Determine the [x, y] coordinate at the center of the cell enclosing the given text.  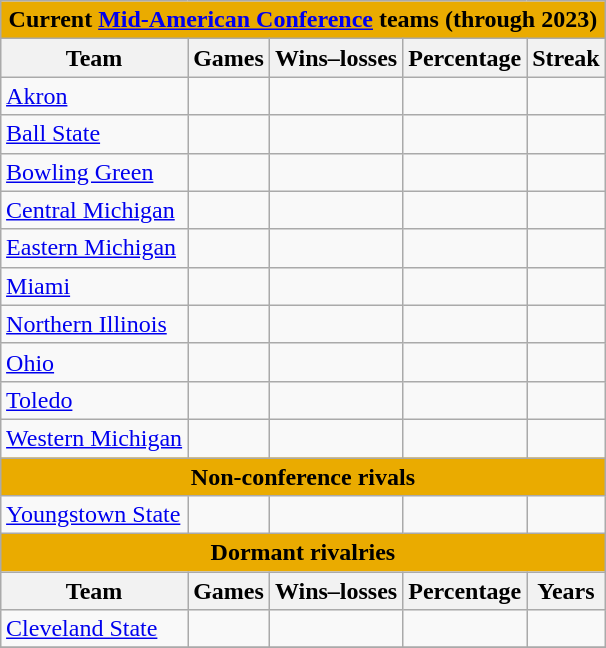
Northern Illinois [94, 324]
Cleveland State [94, 629]
Ohio [94, 362]
Years [566, 591]
Current Mid-American Conference teams (through 2023) [304, 20]
Miami [94, 286]
Dormant rivalries [304, 553]
Ball State [94, 134]
Youngstown State [94, 515]
Non-conference rivals [304, 477]
Streak [566, 58]
Western Michigan [94, 438]
Akron [94, 96]
Central Michigan [94, 210]
Toledo [94, 400]
Eastern Michigan [94, 248]
Bowling Green [94, 172]
